Provide the (X, Y) coordinate of the cell's center where the given text is located.  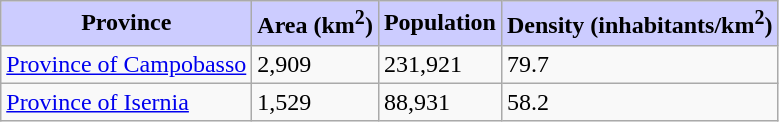
Province of Isernia (126, 102)
Province of Campobasso (126, 64)
2,909 (316, 64)
Area (km2) (316, 24)
Density (inhabitants/km2) (639, 24)
231,921 (440, 64)
Population (440, 24)
1,529 (316, 102)
Province (126, 24)
58.2 (639, 102)
88,931 (440, 102)
79.7 (639, 64)
